Provide the [x, y] coordinate of the cell's center where the given text is located.  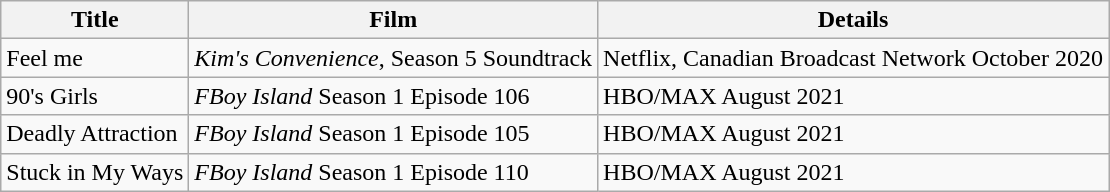
FBoy Island Season 1 Episode 110 [394, 172]
Netflix, Canadian Broadcast Network October 2020 [854, 58]
Kim's Convenience, Season 5 Soundtrack [394, 58]
Details [854, 20]
Stuck in My Ways [95, 172]
Title [95, 20]
Deadly Attraction [95, 134]
FBoy Island Season 1 Episode 105 [394, 134]
FBoy Island Season 1 Episode 106 [394, 96]
90's Girls [95, 96]
Film [394, 20]
Feel me [95, 58]
